Return [x, y] of the center of cell containing provided text 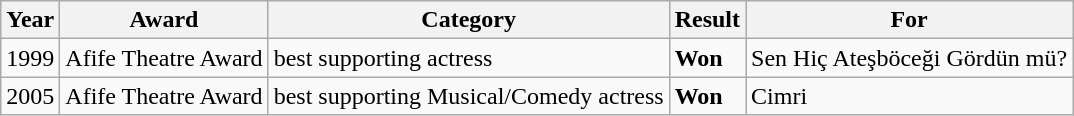
Category [468, 20]
For [910, 20]
Sen Hiç Ateşböceği Gördün mü? [910, 58]
best supporting Musical/Comedy actress [468, 96]
Result [707, 20]
Cimri [910, 96]
best supporting actress [468, 58]
Award [164, 20]
2005 [30, 96]
1999 [30, 58]
Year [30, 20]
